Search for the cell housing the specified text and yield its (x, y) center coordinate. 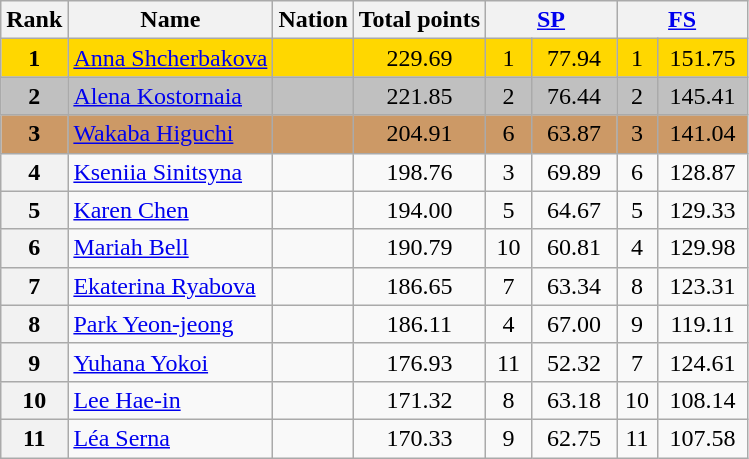
170.33 (419, 438)
64.67 (574, 210)
Alena Kostornaia (170, 96)
107.58 (703, 438)
129.98 (703, 248)
Lee Hae-in (170, 400)
186.11 (419, 324)
129.33 (703, 210)
198.76 (419, 172)
SP (552, 20)
171.32 (419, 400)
63.34 (574, 286)
128.87 (703, 172)
Anna Shcherbakova (170, 58)
Yuhana Yokoi (170, 362)
124.61 (703, 362)
77.94 (574, 58)
151.75 (703, 58)
Nation (313, 20)
Park Yeon-jeong (170, 324)
52.32 (574, 362)
119.11 (703, 324)
141.04 (703, 134)
145.41 (703, 96)
Ekaterina Ryabova (170, 286)
Name (170, 20)
62.75 (574, 438)
Kseniia Sinitsyna (170, 172)
Rank (34, 20)
Total points (419, 20)
Wakaba Higuchi (170, 134)
229.69 (419, 58)
69.89 (574, 172)
Léa Serna (170, 438)
194.00 (419, 210)
204.91 (419, 134)
Karen Chen (170, 210)
176.93 (419, 362)
67.00 (574, 324)
60.81 (574, 248)
76.44 (574, 96)
FS (682, 20)
Mariah Bell (170, 248)
221.85 (419, 96)
63.87 (574, 134)
190.79 (419, 248)
63.18 (574, 400)
123.31 (703, 286)
108.14 (703, 400)
186.65 (419, 286)
